From the cell containing the given text, extract its center point as (X, Y) coordinate. 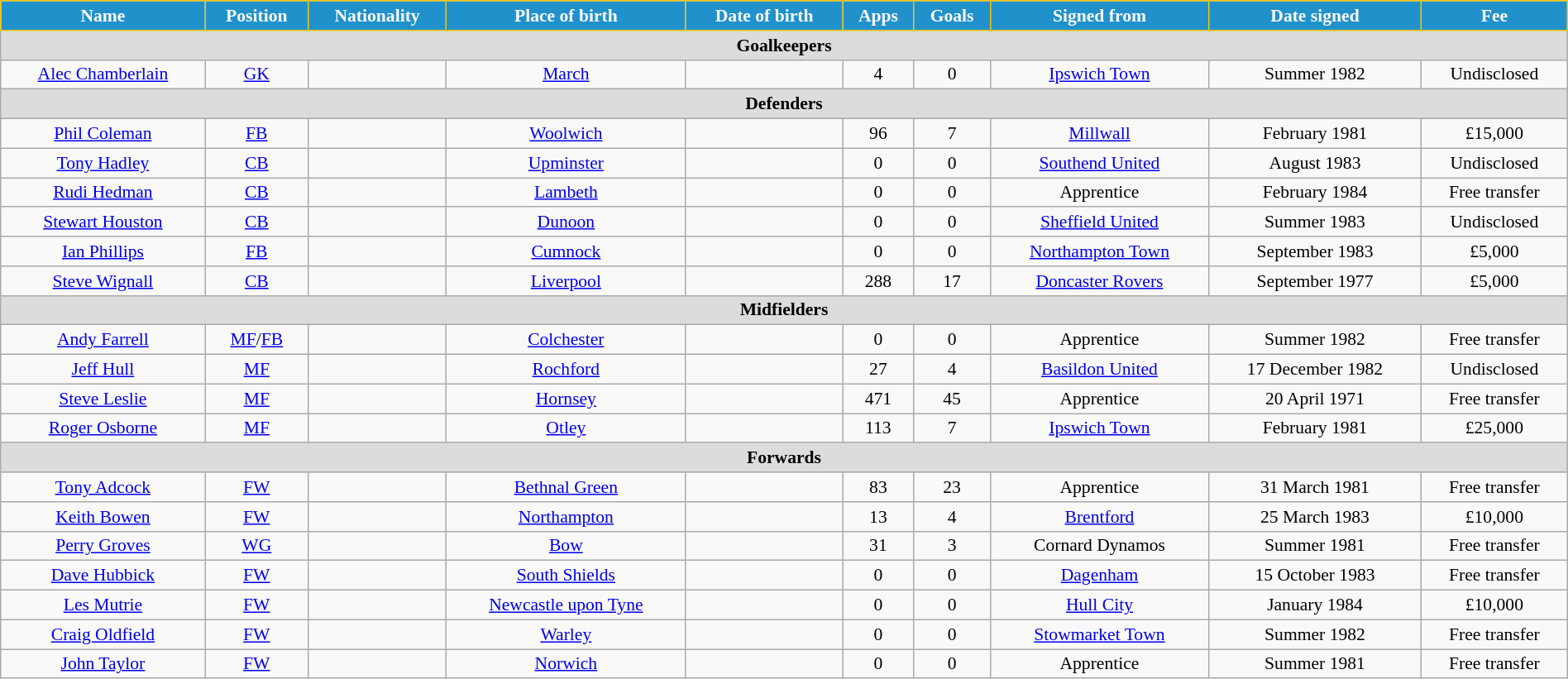
Fee (1495, 16)
Sheffield United (1099, 222)
Dave Hubbick (103, 576)
Forwards (784, 458)
Goals (953, 16)
South Shields (566, 576)
Colchester (566, 340)
17 December 1982 (1315, 370)
Cornard Dynamos (1099, 546)
Northampton Town (1099, 251)
Upminster (566, 163)
Date of birth (764, 16)
Phil Coleman (103, 134)
96 (878, 134)
Millwall (1099, 134)
Dagenham (1099, 576)
£25,000 (1495, 428)
Norwich (566, 664)
Jeff Hull (103, 370)
Rudi Hedman (103, 193)
Rochford (566, 370)
3 (953, 546)
Bow (566, 546)
Apps (878, 16)
27 (878, 370)
Date signed (1315, 16)
Tony Adcock (103, 487)
Cumnock (566, 251)
Newcastle upon Tyne (566, 605)
Lambeth (566, 193)
31 March 1981 (1315, 487)
25 March 1983 (1315, 517)
Stewart Houston (103, 222)
288 (878, 281)
Brentford (1099, 517)
WG (256, 546)
Tony Hadley (103, 163)
Alec Chamberlain (103, 74)
Steve Wignall (103, 281)
Hornsey (566, 399)
Goalkeepers (784, 45)
Bethnal Green (566, 487)
Defenders (784, 104)
113 (878, 428)
GK (256, 74)
Otley (566, 428)
Nationality (377, 16)
August 1983 (1315, 163)
17 (953, 281)
Southend United (1099, 163)
Les Mutrie (103, 605)
Ian Phillips (103, 251)
Midfielders (784, 310)
MF/FB (256, 340)
31 (878, 546)
20 April 1971 (1315, 399)
15 October 1983 (1315, 576)
Position (256, 16)
January 1984 (1315, 605)
£15,000 (1495, 134)
Name (103, 16)
February 1984 (1315, 193)
John Taylor (103, 664)
Doncaster Rovers (1099, 281)
Place of birth (566, 16)
471 (878, 399)
13 (878, 517)
Perry Groves (103, 546)
Northampton (566, 517)
Roger Osborne (103, 428)
Basildon United (1099, 370)
Woolwich (566, 134)
Liverpool (566, 281)
45 (953, 399)
Stowmarket Town (1099, 634)
Craig Oldfield (103, 634)
Steve Leslie (103, 399)
83 (878, 487)
Summer 1983 (1315, 222)
September 1977 (1315, 281)
23 (953, 487)
Dunoon (566, 222)
Warley (566, 634)
Hull City (1099, 605)
Keith Bowen (103, 517)
Signed from (1099, 16)
September 1983 (1315, 251)
March (566, 74)
Andy Farrell (103, 340)
